Identify which cell holds the provided text, then report its [x, y] central coordinate. 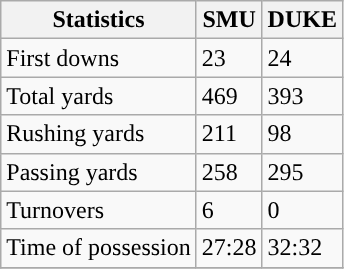
6 [229, 210]
Turnovers [99, 210]
Passing yards [99, 172]
Rushing yards [99, 134]
23 [229, 58]
Time of possession [99, 248]
SMU [229, 20]
258 [229, 172]
211 [229, 134]
32:32 [302, 248]
27:28 [229, 248]
24 [302, 58]
First downs [99, 58]
295 [302, 172]
Total yards [99, 96]
98 [302, 134]
393 [302, 96]
469 [229, 96]
0 [302, 210]
Statistics [99, 20]
DUKE [302, 20]
